Pinpoint the cell where the given text exists, returning its (X, Y) midpoint coordinate. 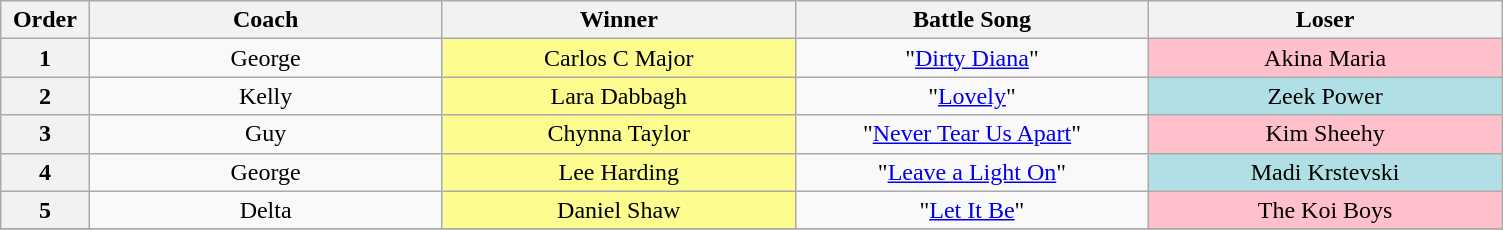
Coach (266, 20)
3 (45, 134)
Kim Sheehy (1326, 134)
Daniel Shaw (618, 210)
Chynna Taylor (618, 134)
Lara Dabbagh (618, 96)
The Koi Boys (1326, 210)
Madi Krstevski (1326, 172)
2 (45, 96)
"Never Tear Us Apart" (972, 134)
"Let It Be" (972, 210)
Akina Maria (1326, 58)
Battle Song (972, 20)
4 (45, 172)
"Leave a Light On" (972, 172)
Winner (618, 20)
Guy (266, 134)
Kelly (266, 96)
Lee Harding (618, 172)
"Lovely" (972, 96)
Order (45, 20)
Zeek Power (1326, 96)
5 (45, 210)
1 (45, 58)
Delta (266, 210)
Loser (1326, 20)
Carlos C Major (618, 58)
"Dirty Diana" (972, 58)
